Extract the (x, y) coordinate from the center of the cell holding the provided text.  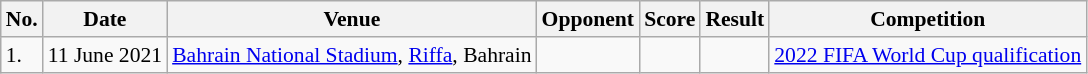
Bahrain National Stadium, Riffa, Bahrain (352, 55)
Venue (352, 19)
Date (105, 19)
Opponent (588, 19)
No. (22, 19)
11 June 2021 (105, 55)
Result (734, 19)
1. (22, 55)
2022 FIFA World Cup qualification (928, 55)
Score (670, 19)
Competition (928, 19)
